Identify which cell holds the provided text, then report its [x, y] central coordinate. 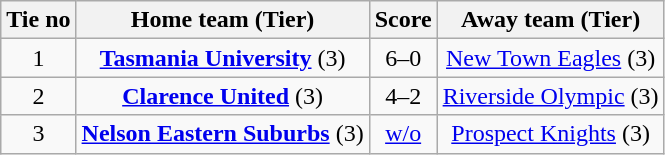
w/o [403, 134]
Tasmania University (3) [222, 58]
3 [38, 134]
6–0 [403, 58]
Tie no [38, 20]
Prospect Knights (3) [550, 134]
Nelson Eastern Suburbs (3) [222, 134]
Riverside Olympic (3) [550, 96]
Clarence United (3) [222, 96]
4–2 [403, 96]
Score [403, 20]
2 [38, 96]
1 [38, 58]
Away team (Tier) [550, 20]
New Town Eagles (3) [550, 58]
Home team (Tier) [222, 20]
